Locate the cell with the specified text and output its [X, Y] center coordinate. 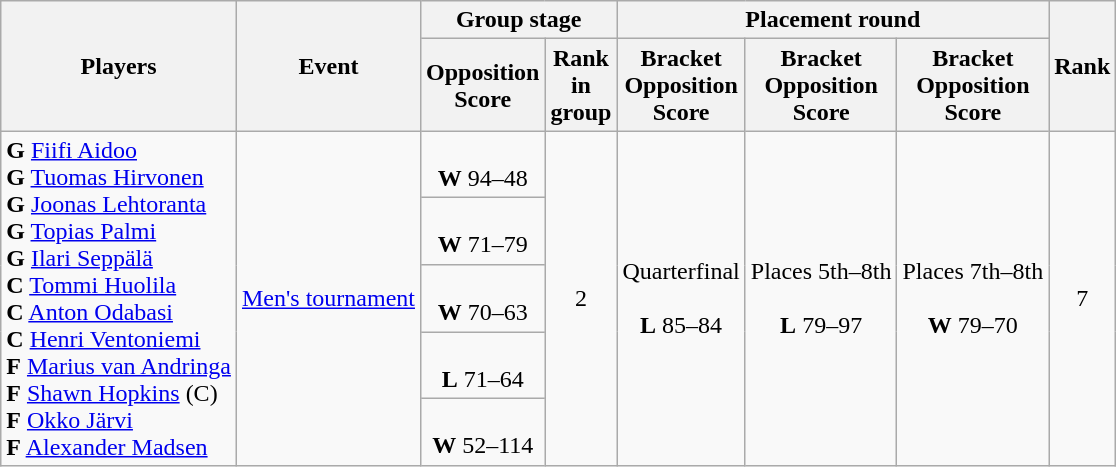
Rankingroup [581, 85]
Men's tournament [328, 298]
Places 5th–8thL 79–97 [821, 298]
7 [1082, 298]
Players [119, 66]
2 [581, 298]
W 71–79 [482, 232]
QuarterfinalL 85–84 [681, 298]
Event [328, 66]
W 70–63 [482, 298]
OppositionScore [482, 85]
W 94–48 [482, 164]
Placement round [833, 20]
Places 7th–8thW 79–70 [973, 298]
Rank [1082, 66]
Group stage [518, 20]
W 52–114 [482, 432]
L 71–64 [482, 366]
